Extract the (X, Y) coordinate from the center of the cell holding the provided text.  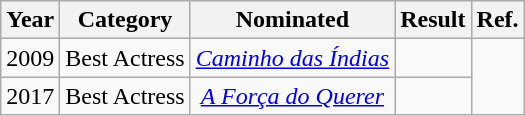
2009 (30, 58)
2017 (30, 96)
Result (433, 20)
Caminho das Índias (292, 58)
Ref. (498, 20)
Category (125, 20)
Year (30, 20)
Nominated (292, 20)
A Força do Querer (292, 96)
